For the text-containing cell, return its midpoint in (x, y) coordinate format. 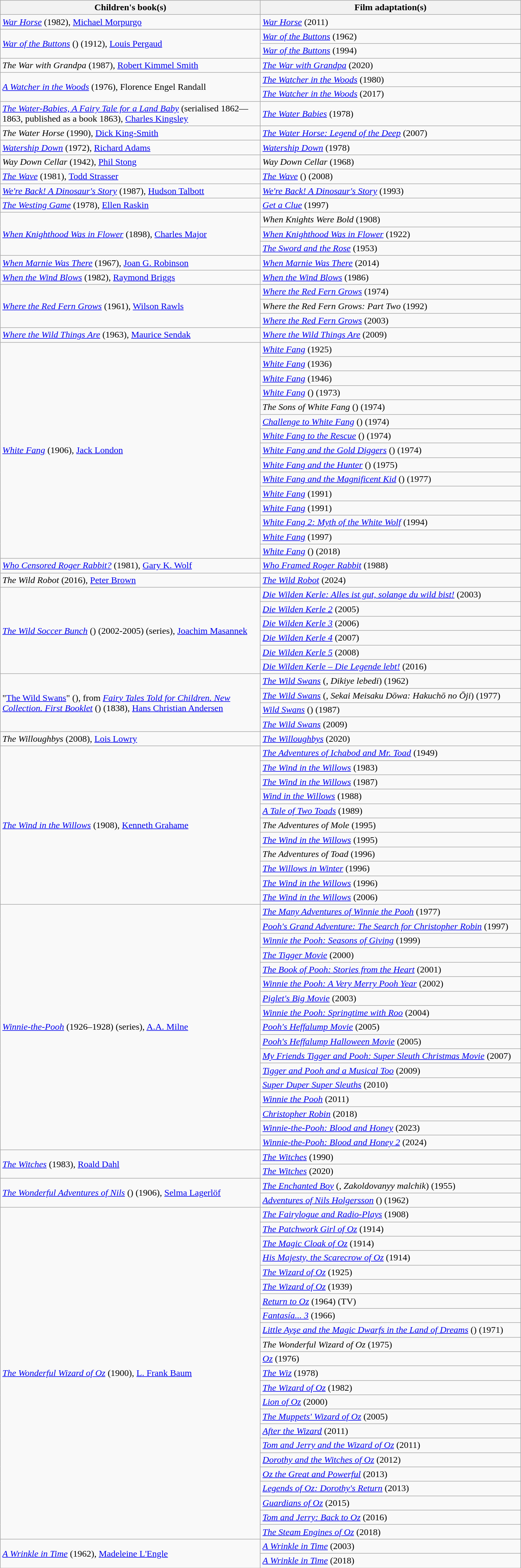
The Muppets' Wizard of Oz (2005) (391, 1416)
The Magic Cloak of Oz (1914) (391, 1243)
Winnie-the-Pooh: Blood and Honey (2023) (391, 1128)
The Wind in the Willows (1908), Kenneth Grahame (130, 825)
The Water-Babies, A Fairy Tale for a Land Baby (serialised 1862—1863, published as a book 1863), Charles Kingsley (130, 114)
The War with Grandpa (1987), Robert Kimmel Smith (130, 65)
When Marnie Was There (1967), Joan G. Robinson (130, 263)
Tom and Jerry: Back to Oz (2016) (391, 1517)
Die Wilden Kerle 5 (2008) (391, 652)
White Fang and the Hunter () (1975) (391, 465)
Get a Clue (1997) (391, 205)
White Fang (1925) (391, 349)
Way Down Cellar (1968) (391, 162)
White Fang to the Rescue () (1974) (391, 436)
Children's book(s) (130, 8)
The Wonderful Wizard of Oz (1975) (391, 1344)
Guardians of Oz (2015) (391, 1503)
Piglet's Big Movie (2003) (391, 998)
White Fang () (2018) (391, 551)
Where the Wild Things Are (1963), Maurice Sendak (130, 335)
The Willows in Winter (1996) (391, 868)
The Wave (1981), Todd Strasser (130, 176)
Oz (1976) (391, 1359)
White Fang (1946) (391, 378)
Wild Swans () (1987) (391, 710)
Legends of Oz: Dorothy's Return (2013) (391, 1488)
Pooh's Grand Adventure: The Search for Christopher Robin (1997) (391, 926)
My Friends Tigger and Pooh: Super Sleuth Christmas Movie (2007) (391, 1056)
The Wizard of Oz (1982) (391, 1388)
Die Wilden Kerle 2 (2005) (391, 609)
The Wild Soccer Bunch () (2002-2005) (series), Joachim Masannek (130, 630)
The Wind in the Willows (1995) (391, 839)
War of the Buttons () (1912), Louis Pergaud (130, 44)
Who Censored Roger Rabbit? (1981), Gary K. Wolf (130, 566)
The Wind in the Willows (1996) (391, 883)
White Fang () (1973) (391, 392)
Little Ayşe and the Magic Dwarfs in the Land of Dreams () (1971) (391, 1330)
We're Back! A Dinosaur's Story (1993) (391, 191)
The Wave () (2008) (391, 176)
The Willoughbys (2008), Lois Lowry (130, 739)
The Adventures of Toad (1996) (391, 854)
After the Wizard (2011) (391, 1431)
His Majesty, the Scarecrow of Oz (1914) (391, 1258)
Pooh's Heffalump Halloween Movie (2005) (391, 1041)
Where the Red Fern Grows (1961), Wilson Rawls (130, 306)
Christopher Robin (2018) (391, 1113)
Winnie the Pooh: Seasons of Giving (1999) (391, 941)
Where the Red Fern Grows (1974) (391, 292)
When Knighthood Was in Flower (1922) (391, 234)
The Tigger Movie (2000) (391, 955)
The Witches (2020) (391, 1171)
Super Duper Super Sleuths (2010) (391, 1085)
Oz the Great and Powerful (2013) (391, 1474)
Die Wilden Kerle – Die Legende lebt! (2016) (391, 667)
War Horse (2011) (391, 22)
The Wizard of Oz (1939) (391, 1287)
The Water Horse (1990), Dick King-Smith (130, 133)
Wind in the Willows (1988) (391, 796)
War Horse (1982), Michael Morpurgo (130, 22)
The Wild Robot (2016), Peter Brown (130, 580)
The Wind in the Willows (1987) (391, 782)
White Fang 2: Myth of the White Wolf (1994) (391, 522)
The Watcher in the Woods (1980) (391, 80)
When the Wind Blows (1986) (391, 277)
The Steam Engines of Oz (2018) (391, 1532)
Where the Red Fern Grows (2003) (391, 320)
Lion of Oz (2000) (391, 1402)
The Water Horse: Legend of the Deep (2007) (391, 133)
The Wind in the Willows (1983) (391, 768)
The Sons of White Fang () (1974) (391, 407)
Tigger and Pooh and a Musical Too (2009) (391, 1070)
The Wild Swans (, Sekai Meisaku Dōwa: Hakuchō no Ōji) (1977) (391, 696)
Way Down Cellar (1942), Phil Stong (130, 162)
Pooh's Heffalump Movie (2005) (391, 1027)
The Witches (1983), Roald Dahl (130, 1164)
White Fang and the Gold Diggers () (1974) (391, 450)
The Sword and the Rose (1953) (391, 249)
A Wrinkle in Time (2018) (391, 1560)
White Fang (1936) (391, 364)
Return to Oz (1964) (TV) (391, 1301)
When the Wind Blows (1982), Raymond Briggs (130, 277)
The Wild Swans (, Dikiye lebedi) (1962) (391, 681)
The Fairylogue and Radio-Plays (1908) (391, 1215)
"The Wild Swans" (), from Fairy Tales Told for Children. New Collection. First Booklet () (1838), Hans Christian Andersen (130, 703)
Winnie-the-Pooh: Blood and Honey 2 (2024) (391, 1143)
We're Back! A Dinosaur's Story (1987), Hudson Talbott (130, 191)
The Water Babies (1978) (391, 114)
The Patchwork Girl of Oz (1914) (391, 1229)
Fantasía... 3 (1966) (391, 1315)
White Fang (1906), Jack London (130, 450)
The War with Grandpa (2020) (391, 65)
Die Wilden Kerle 3 (2006) (391, 623)
Dorothy and the Witches of Oz (2012) (391, 1460)
When Knighthood Was in Flower (1898), Charles Major (130, 234)
Tom and Jerry and the Wizard of Oz (2011) (391, 1445)
Die Wilden Kerle 4 (2007) (391, 638)
Watership Down (1978) (391, 147)
War of the Buttons (1962) (391, 36)
The Many Adventures of Winnie the Pooh (1977) (391, 912)
Challenge to White Fang () (1974) (391, 422)
The Enchanted Boy (, Zakoldovanyy malchik) (1955) (391, 1186)
The Westing Game (1978), Ellen Raskin (130, 205)
The Wiz (1978) (391, 1373)
A Wrinkle in Time (1962), Madeleine L'Engle (130, 1553)
The Book of Pooh: Stories from the Heart (2001) (391, 969)
Who Framed Roger Rabbit (1988) (391, 566)
The Wizard of Oz (1925) (391, 1272)
Winnie the Pooh: A Very Merry Pooh Year (2002) (391, 984)
The Wonderful Adventures of Nils () (1906), Selma Lagerlöf (130, 1193)
The Willoughbys (2020) (391, 739)
Adventures of Nils Holgersson () (1962) (391, 1200)
Die Wilden Kerle: Alles ist gut, solange du wild bist! (2003) (391, 594)
A Tale of Two Toads (1989) (391, 811)
White Fang and the Magnificent Kid () (1977) (391, 479)
The Wild Robot (2024) (391, 580)
The Witches (1990) (391, 1157)
A Watcher in the Woods (1976), Florence Engel Randall (130, 87)
When Knights Were Bold (1908) (391, 220)
The Watcher in the Woods (2017) (391, 94)
Where the Wild Things Are (2009) (391, 335)
Winnie-the-Pooh (1926–1928) (series), A.A. Milne (130, 1027)
The Wild Swans (2009) (391, 724)
Where the Red Fern Grows: Part Two (1992) (391, 306)
The Adventures of Mole (1995) (391, 825)
Watership Down (1972), Richard Adams (130, 147)
The Wind in the Willows (2006) (391, 897)
War of the Buttons (1994) (391, 51)
When Marnie Was There (2014) (391, 263)
The Wonderful Wizard of Oz (1900), L. Frank Baum (130, 1373)
Winnie the Pooh (2011) (391, 1099)
Winnie the Pooh: Springtime with Roo (2004) (391, 1013)
A Wrinkle in Time (2003) (391, 1546)
The Adventures of Ichabod and Mr. Toad (1949) (391, 753)
Film adaptation(s) (391, 8)
White Fang (1997) (391, 537)
